For the text-containing cell, return its midpoint in [x, y] coordinate format. 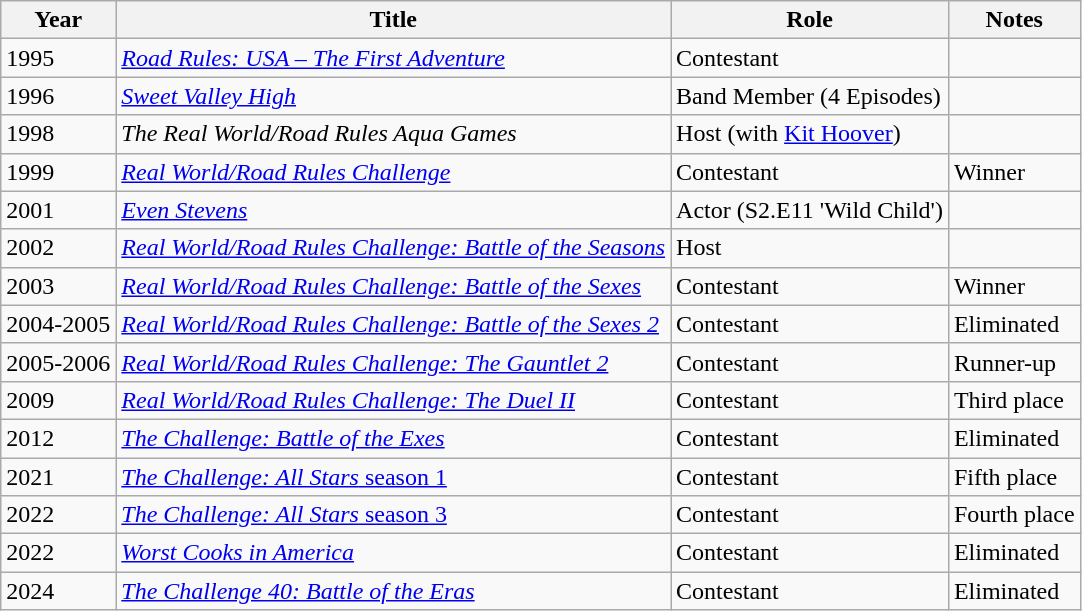
The Challenge: All Stars season 3 [394, 515]
Runner-up [1014, 362]
1996 [58, 96]
Role [810, 20]
1999 [58, 172]
2002 [58, 248]
Real World/Road Rules Challenge: The Gauntlet 2 [394, 362]
2021 [58, 477]
The Challenge: Battle of the Exes [394, 438]
Notes [1014, 20]
1998 [58, 134]
Real World/Road Rules Challenge: The Duel II [394, 400]
1995 [58, 58]
2003 [58, 286]
Title [394, 20]
Actor (S2.E11 'Wild Child') [810, 210]
Real World/Road Rules Challenge: Battle of the Seasons [394, 248]
Sweet Valley High [394, 96]
2005-2006 [58, 362]
Road Rules: USA – The First Adventure [394, 58]
Real World/Road Rules Challenge [394, 172]
Fifth place [1014, 477]
Worst Cooks in America [394, 553]
Real World/Road Rules Challenge: Battle of the Sexes [394, 286]
Third place [1014, 400]
2012 [58, 438]
2009 [58, 400]
Year [58, 20]
Host [810, 248]
2024 [58, 591]
Host (with Kit Hoover) [810, 134]
The Real World/Road Rules Aqua Games [394, 134]
Band Member (4 Episodes) [810, 96]
The Challenge: All Stars season 1 [394, 477]
2001 [58, 210]
Even Stevens [394, 210]
The Challenge 40: Battle of the Eras [394, 591]
Fourth place [1014, 515]
Real World/Road Rules Challenge: Battle of the Sexes 2 [394, 324]
2004-2005 [58, 324]
